From the cell containing the given text, extract its center point as [X, Y] coordinate. 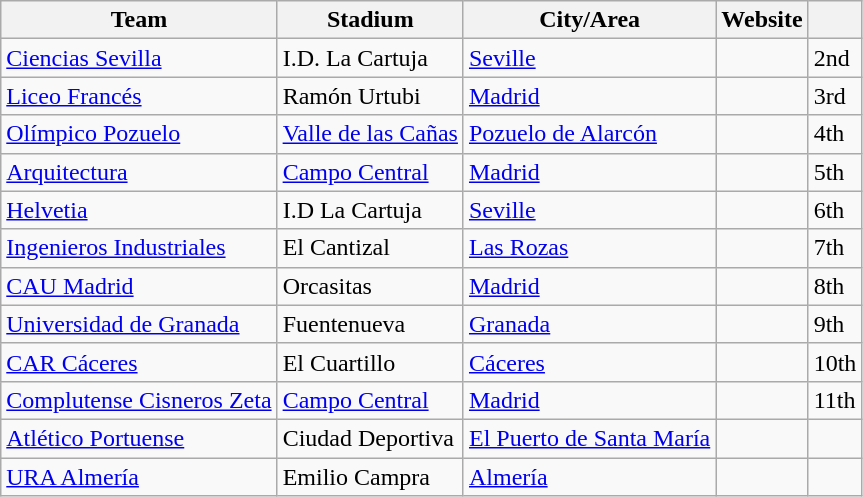
CAU Madrid [139, 286]
8th [835, 286]
CAR Cáceres [139, 362]
Granada [589, 324]
El Cuartillo [370, 362]
Website [762, 20]
Valle de las Cañas [370, 134]
4th [835, 134]
Ciencias Sevilla [139, 58]
6th [835, 210]
Complutense Cisneros Zeta [139, 400]
Fuentenueva [370, 324]
5th [835, 172]
Liceo Francés [139, 96]
I.D La Cartuja [370, 210]
Ingenieros Industriales [139, 248]
Team [139, 20]
Ramón Urtubi [370, 96]
Emilio Campra [370, 477]
I.D. La Cartuja [370, 58]
7th [835, 248]
3rd [835, 96]
City/Area [589, 20]
El Cantizal [370, 248]
URA Almería [139, 477]
Las Rozas [589, 248]
11th [835, 400]
Universidad de Granada [139, 324]
El Puerto de Santa María [589, 438]
Stadium [370, 20]
10th [835, 362]
Olímpico Pozuelo [139, 134]
Orcasitas [370, 286]
2nd [835, 58]
Atlético Portuense [139, 438]
Almería [589, 477]
Arquitectura [139, 172]
9th [835, 324]
Pozuelo de Alarcón [589, 134]
Cáceres [589, 362]
Helvetia [139, 210]
Ciudad Deportiva [370, 438]
